Determine the (x, y) coordinate at the center of the cell enclosing the given text.  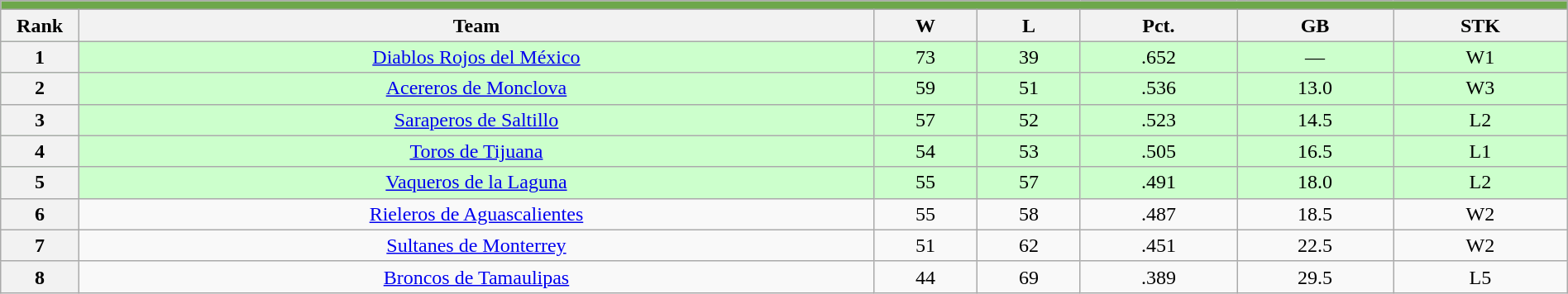
54 (925, 151)
.487 (1158, 214)
Vaqueros de la Laguna (476, 183)
Diablos Rojos del México (476, 57)
.451 (1158, 245)
3 (40, 120)
.536 (1158, 88)
Rieleros de Aguascalientes (476, 214)
.491 (1158, 183)
14.5 (1315, 120)
29.5 (1315, 277)
8 (40, 277)
STK (1480, 26)
W1 (1480, 57)
L (1029, 26)
.652 (1158, 57)
Toros de Tijuana (476, 151)
62 (1029, 245)
18.0 (1315, 183)
.389 (1158, 277)
W (925, 26)
L1 (1480, 151)
Pct. (1158, 26)
58 (1029, 214)
22.5 (1315, 245)
Saraperos de Saltillo (476, 120)
Acereros de Monclova (476, 88)
44 (925, 277)
1 (40, 57)
2 (40, 88)
52 (1029, 120)
Rank (40, 26)
Sultanes de Monterrey (476, 245)
59 (925, 88)
4 (40, 151)
.505 (1158, 151)
6 (40, 214)
7 (40, 245)
Broncos de Tamaulipas (476, 277)
18.5 (1315, 214)
W3 (1480, 88)
53 (1029, 151)
5 (40, 183)
— (1315, 57)
73 (925, 57)
16.5 (1315, 151)
39 (1029, 57)
GB (1315, 26)
69 (1029, 277)
L5 (1480, 277)
.523 (1158, 120)
Team (476, 26)
13.0 (1315, 88)
